Capture the cell that displays the provided text and extract its [X, Y] central coordinate. 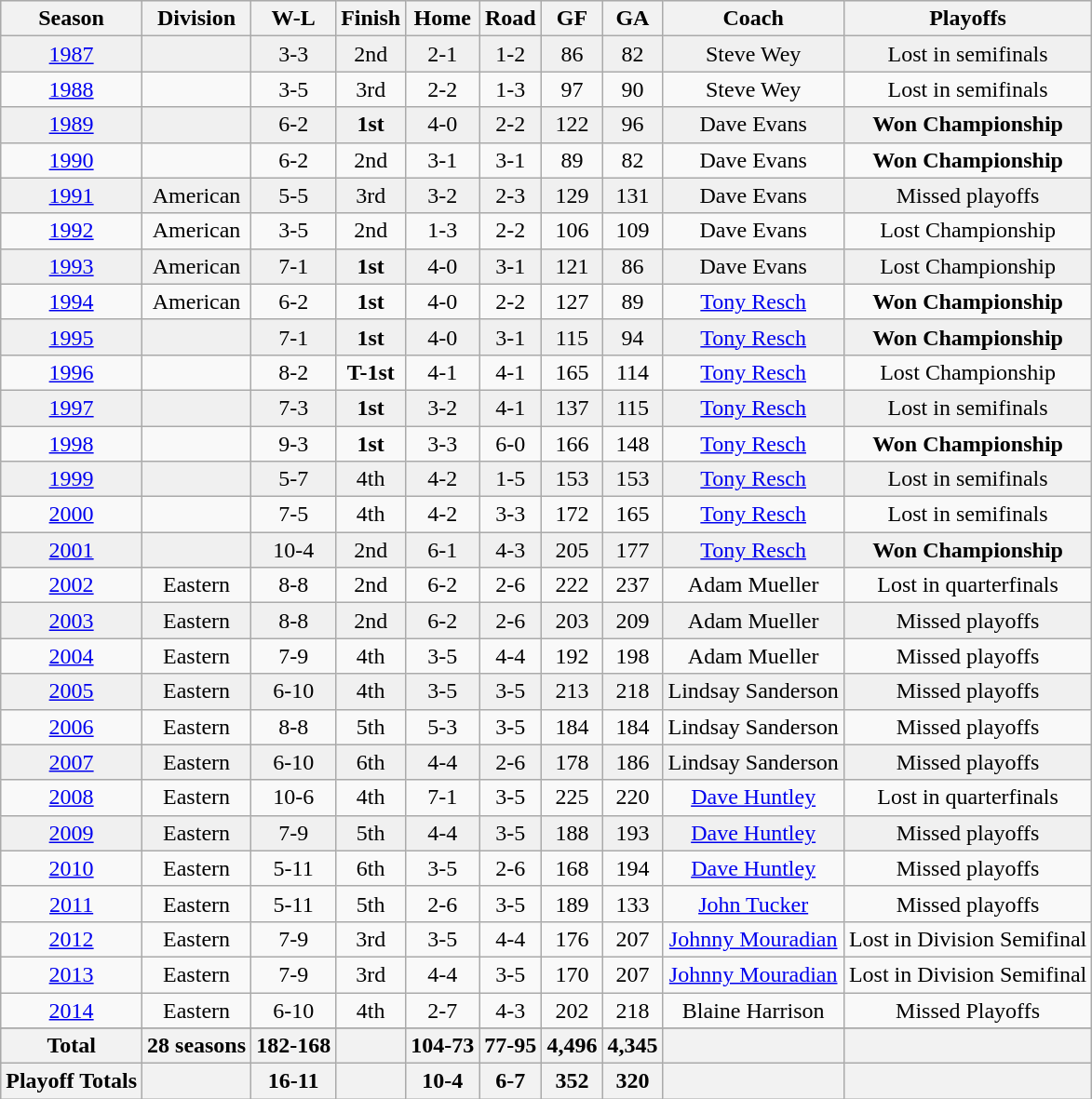
97 [572, 89]
2008 [72, 797]
168 [572, 868]
106 [572, 231]
202 [572, 1010]
77-95 [510, 1046]
2010 [72, 868]
94 [633, 337]
Road [510, 19]
193 [633, 833]
6-0 [510, 444]
7-3 [294, 408]
121 [572, 266]
96 [633, 125]
90 [633, 89]
203 [572, 621]
209 [633, 621]
213 [572, 691]
1995 [72, 337]
225 [572, 797]
Playoffs [967, 19]
Division [197, 19]
6-7 [510, 1081]
109 [633, 231]
Missed Playoffs [967, 1010]
GF [572, 19]
352 [572, 1081]
189 [572, 904]
1991 [72, 195]
1994 [72, 302]
122 [572, 125]
133 [633, 904]
1996 [72, 372]
166 [572, 444]
131 [633, 195]
205 [572, 550]
2003 [72, 621]
10-6 [294, 797]
Home [443, 19]
2007 [72, 762]
1992 [72, 231]
178 [572, 762]
6-1 [443, 550]
1-5 [510, 479]
172 [572, 515]
114 [633, 372]
188 [572, 833]
2004 [72, 656]
Blaine Harrison [753, 1010]
8-2 [294, 372]
2011 [72, 904]
1989 [72, 125]
2009 [72, 833]
5-7 [294, 479]
GA [633, 19]
W-L [294, 19]
1998 [72, 444]
176 [572, 939]
2005 [72, 691]
2001 [72, 550]
2-1 [443, 54]
1987 [72, 54]
2014 [72, 1010]
4,496 [572, 1046]
T-1st [371, 372]
194 [633, 868]
1-2 [510, 54]
1999 [72, 479]
137 [572, 408]
320 [633, 1081]
Season [72, 19]
237 [633, 585]
182-168 [294, 1046]
1988 [72, 89]
177 [633, 550]
5-5 [294, 195]
2000 [72, 515]
198 [633, 656]
222 [572, 585]
148 [633, 444]
1997 [72, 408]
170 [572, 974]
9-3 [294, 444]
28 seasons [197, 1046]
1990 [72, 160]
7-5 [294, 515]
Finish [371, 19]
1993 [72, 266]
129 [572, 195]
4,345 [633, 1046]
2-7 [443, 1010]
127 [572, 302]
Coach [753, 19]
2012 [72, 939]
2006 [72, 727]
16-11 [294, 1081]
2-3 [510, 195]
5-3 [443, 727]
2002 [72, 585]
John Tucker [753, 904]
104-73 [443, 1046]
192 [572, 656]
Total [72, 1046]
Playoff Totals [72, 1081]
220 [633, 797]
186 [633, 762]
2013 [72, 974]
